Provide the (x, y) coordinate of the cell's center where the given text is located.  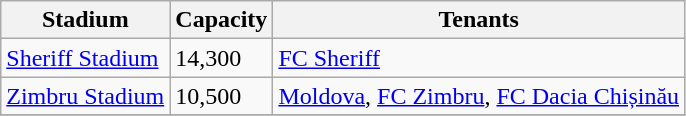
10,500 (222, 96)
Capacity (222, 20)
Moldova, FC Zimbru, FC Dacia Chișinău (479, 96)
FC Sheriff (479, 58)
Zimbru Stadium (86, 96)
Sheriff Stadium (86, 58)
Stadium (86, 20)
14,300 (222, 58)
Tenants (479, 20)
